Search for the cell housing the specified text and yield its [x, y] center coordinate. 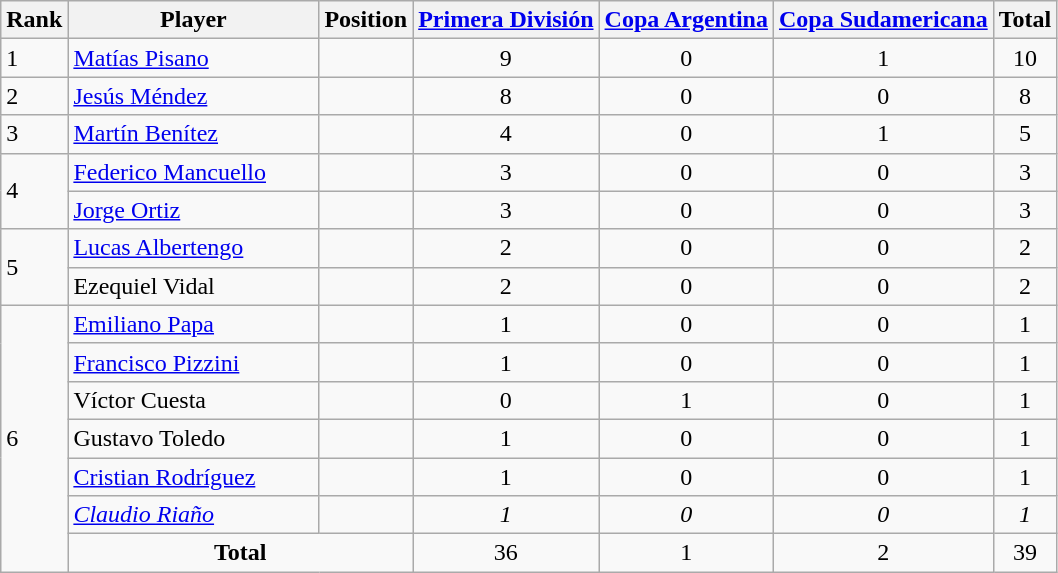
Primera División [506, 20]
Jorge Ortiz [194, 210]
Jesús Méndez [194, 96]
10 [1025, 58]
39 [1025, 553]
Lucas Albertengo [194, 248]
Cristian Rodríguez [194, 477]
Martín Benítez [194, 134]
36 [506, 553]
Ezequiel Vidal [194, 286]
Federico Mancuello [194, 172]
Francisco Pizzini [194, 362]
Rank [34, 20]
Copa Sudamericana [883, 20]
Player [194, 20]
Emiliano Papa [194, 324]
Position [366, 20]
Copa Argentina [686, 20]
Víctor Cuesta [194, 400]
6 [34, 438]
Gustavo Toledo [194, 438]
Matías Pisano [194, 58]
Claudio Riaño [194, 515]
9 [506, 58]
